Capture the cell that displays the provided text and extract its (x, y) central coordinate. 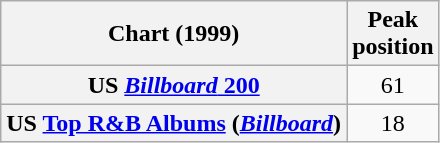
Chart (1999) (174, 34)
61 (393, 85)
18 (393, 123)
US Top R&B Albums (Billboard) (174, 123)
US Billboard 200 (174, 85)
Peak position (393, 34)
